Find where the given text appears and provide that cell's center as (x, y) coordinate. 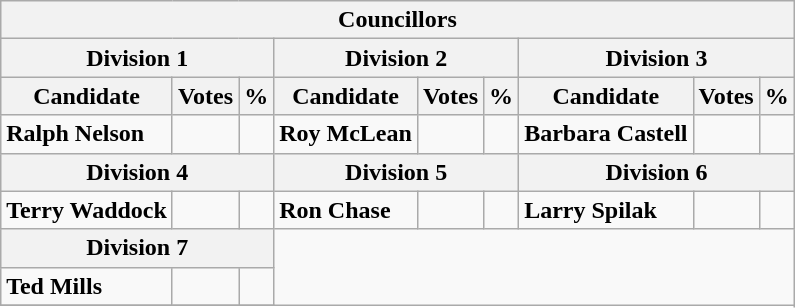
Division 7 (138, 248)
Ron Chase (346, 210)
Roy McLean (346, 134)
Division 2 (396, 58)
Barbara Castell (606, 134)
Division 6 (657, 172)
Larry Spilak (606, 210)
Ralph Nelson (87, 134)
Councillors (398, 20)
Division 1 (138, 58)
Terry Waddock (87, 210)
Ted Mills (87, 286)
Division 3 (657, 58)
Division 4 (138, 172)
Division 5 (396, 172)
